Locate the cell with the specified text and output its [x, y] center coordinate. 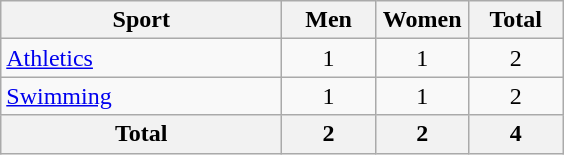
Men [329, 20]
4 [516, 134]
Athletics [142, 58]
Women [422, 20]
Swimming [142, 96]
Sport [142, 20]
